Search for the cell housing the specified text and yield its [x, y] center coordinate. 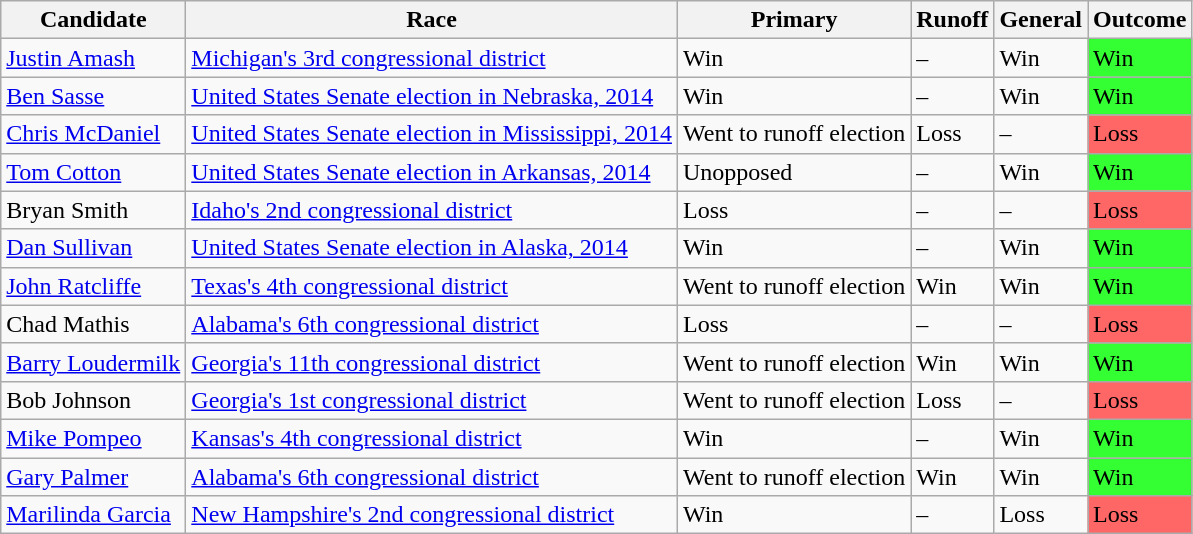
Tom Cotton [94, 172]
Bryan Smith [94, 210]
Runoff [952, 20]
Candidate [94, 20]
Barry Loudermilk [94, 362]
Outcome [1140, 20]
Chris McDaniel [94, 134]
John Ratcliffe [94, 286]
Kansas's 4th congressional district [432, 438]
Texas's 4th congressional district [432, 286]
Justin Amash [94, 58]
Bob Johnson [94, 400]
Georgia's 11th congressional district [432, 362]
Idaho's 2nd congressional district [432, 210]
United States Senate election in Mississippi, 2014 [432, 134]
Marilinda Garcia [94, 515]
Dan Sullivan [94, 248]
United States Senate election in Arkansas, 2014 [432, 172]
New Hampshire's 2nd congressional district [432, 515]
Michigan's 3rd congressional district [432, 58]
General [1041, 20]
United States Senate election in Nebraska, 2014 [432, 96]
Mike Pompeo [94, 438]
Primary [794, 20]
United States Senate election in Alaska, 2014 [432, 248]
Georgia's 1st congressional district [432, 400]
Chad Mathis [94, 324]
Gary Palmer [94, 477]
Unopposed [794, 172]
Ben Sasse [94, 96]
Race [432, 20]
